Extract the (x, y) coordinate from the center of the cell holding the provided text.  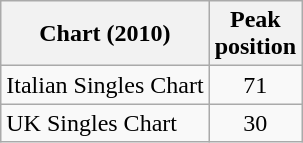
Chart (2010) (105, 34)
30 (255, 123)
71 (255, 85)
Peak position (255, 34)
UK Singles Chart (105, 123)
Italian Singles Chart (105, 85)
